Scan for the cell matching the given text and deliver its [X, Y] coordinate at center. 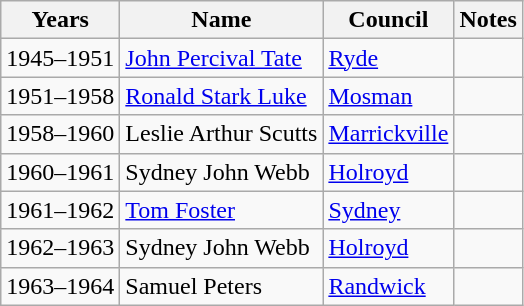
Mosman [388, 96]
Years [60, 20]
1958–1960 [60, 134]
1951–1958 [60, 96]
1963–1964 [60, 286]
Name [222, 20]
Randwick [388, 286]
Tom Foster [222, 210]
Leslie Arthur Scutts [222, 134]
1961–1962 [60, 210]
Sydney [388, 210]
Samuel Peters [222, 286]
1945–1951 [60, 58]
Notes [488, 20]
Council [388, 20]
1960–1961 [60, 172]
John Percival Tate [222, 58]
Ryde [388, 58]
Ronald Stark Luke [222, 96]
1962–1963 [60, 248]
Marrickville [388, 134]
